For the text-containing cell, return its midpoint in [x, y] coordinate format. 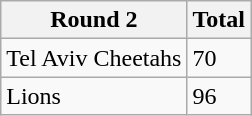
Lions [94, 96]
Tel Aviv Cheetahs [94, 58]
Round 2 [94, 20]
96 [219, 96]
70 [219, 58]
Total [219, 20]
